Search for the cell housing the specified text and yield its [x, y] center coordinate. 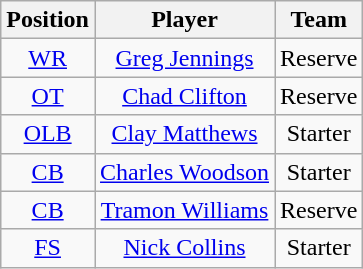
Position [48, 20]
Tramon Williams [184, 210]
OT [48, 96]
WR [48, 58]
Greg Jennings [184, 58]
Charles Woodson [184, 172]
Team [319, 20]
OLB [48, 134]
Nick Collins [184, 248]
Player [184, 20]
Clay Matthews [184, 134]
FS [48, 248]
Chad Clifton [184, 96]
